For the text-containing cell, return its midpoint in (X, Y) coordinate format. 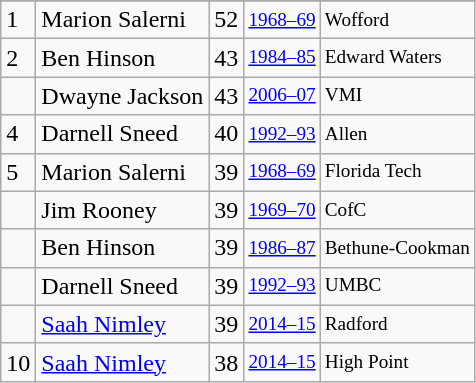
2 (18, 58)
Dwayne Jackson (122, 96)
1969–70 (282, 210)
1 (18, 20)
40 (226, 134)
2006–07 (282, 96)
Allen (397, 134)
52 (226, 20)
VMI (397, 96)
Bethune-Cookman (397, 248)
UMBC (397, 286)
CofC (397, 210)
1986–87 (282, 248)
10 (18, 362)
Wofford (397, 20)
4 (18, 134)
5 (18, 172)
Florida Tech (397, 172)
High Point (397, 362)
38 (226, 362)
Radford (397, 324)
Jim Rooney (122, 210)
Edward Waters (397, 58)
1984–85 (282, 58)
